Capture the cell that displays the provided text and extract its (X, Y) central coordinate. 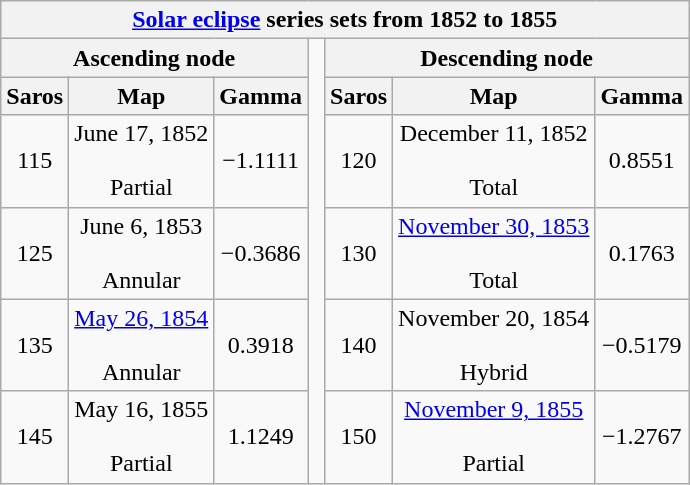
December 11, 1852Total (494, 161)
November 9, 1855Partial (494, 437)
May 16, 1855Partial (142, 437)
November 30, 1853Total (494, 253)
0.1763 (642, 253)
130 (359, 253)
120 (359, 161)
−1.1111 (261, 161)
Ascending node (154, 58)
125 (35, 253)
115 (35, 161)
June 6, 1853Annular (142, 253)
150 (359, 437)
145 (35, 437)
May 26, 1854Annular (142, 345)
November 20, 1854Hybrid (494, 345)
Descending node (507, 58)
−0.3686 (261, 253)
1.1249 (261, 437)
Solar eclipse series sets from 1852 to 1855 (345, 20)
0.8551 (642, 161)
135 (35, 345)
140 (359, 345)
0.3918 (261, 345)
−0.5179 (642, 345)
−1.2767 (642, 437)
June 17, 1852Partial (142, 161)
